Pinpoint the cell where the given text exists, returning its (x, y) midpoint coordinate. 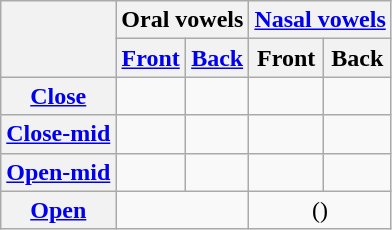
Open (58, 210)
Close-mid (58, 134)
Oral vowels (182, 20)
Close (58, 96)
Open-mid (58, 172)
Nasal vowels (320, 20)
() (320, 210)
